Scan for the cell matching the given text and deliver its (X, Y) coordinate at center. 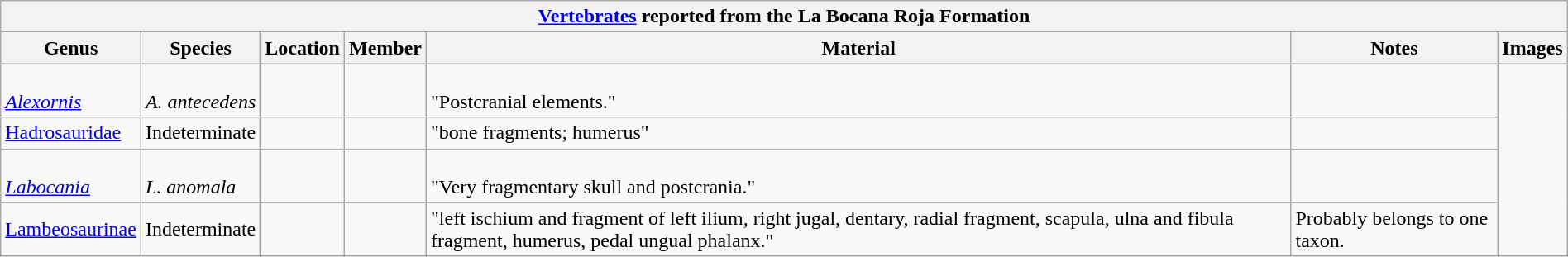
L. anomala (200, 175)
Alexornis (71, 91)
"left ischium and fragment of left ilium, right jugal, dentary, radial fragment, scapula, ulna and fibula fragment, humerus, pedal ungual phalanx." (858, 230)
A. antecedens (200, 91)
Images (1532, 48)
"bone fragments; humerus" (858, 133)
Probably belongs to one taxon. (1394, 230)
Lambeosaurinae (71, 230)
Species (200, 48)
Labocania (71, 175)
Vertebrates reported from the La Bocana Roja Formation (784, 17)
Material (858, 48)
"Very fragmentary skull and postcrania." (858, 175)
Location (303, 48)
"Postcranial elements." (858, 91)
Hadrosauridae (71, 133)
Member (385, 48)
Notes (1394, 48)
Genus (71, 48)
